Return the (X, Y) coordinate for the center point of the cell that contains the specified text.  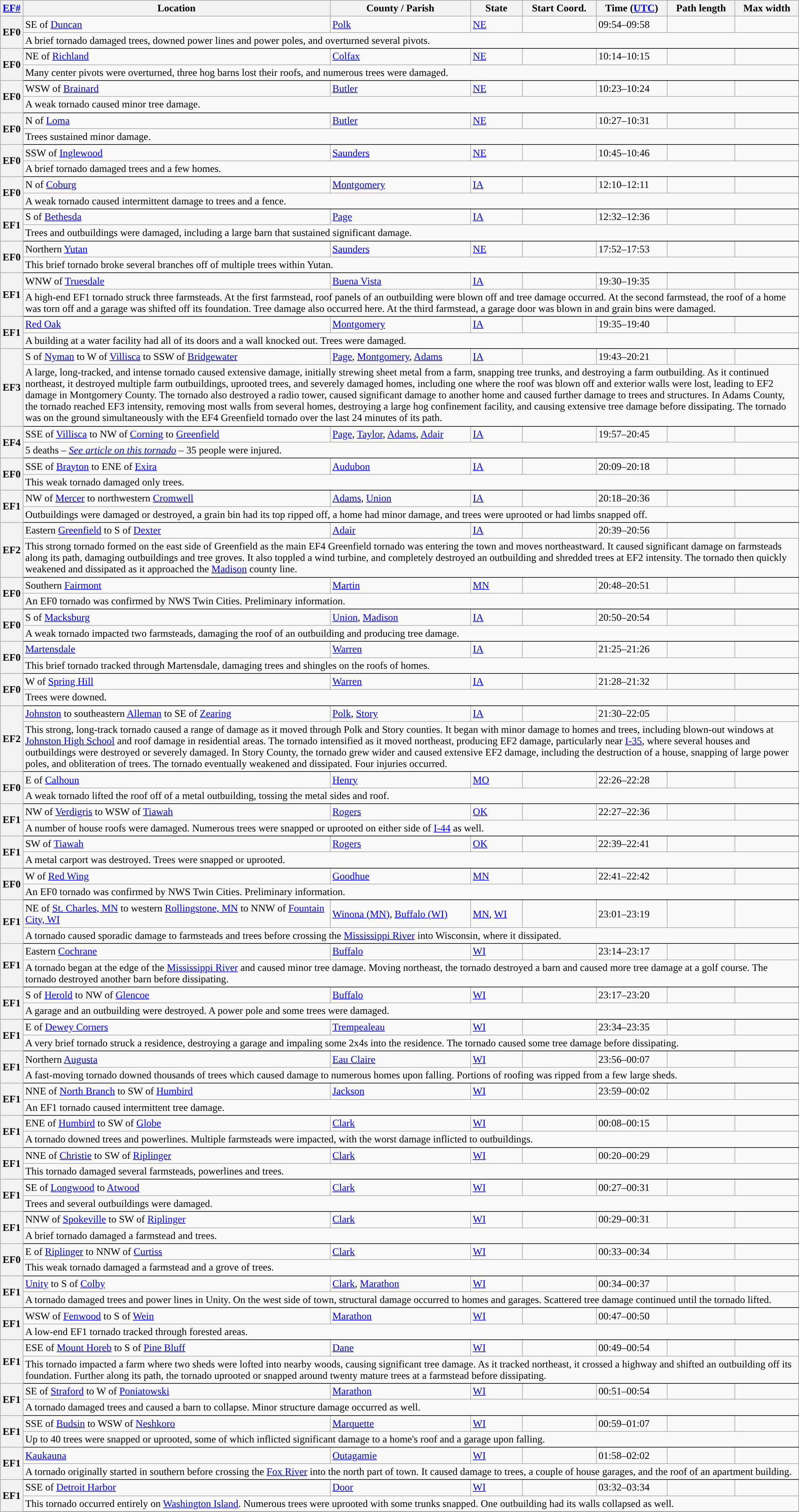
SSE of Detroit Harbor (176, 1488)
A weak tornado lifted the roof off of a metal outbuilding, tossing the metal sides and roof. (410, 796)
10:23–10:24 (632, 88)
SE of Straford to W of Poniatowski (176, 1391)
23:14–23:17 (632, 952)
00:59–01:07 (632, 1424)
ENE of Humbird to SW of Globe (176, 1123)
5 deaths – See article on this tornado – 35 people were injured. (410, 450)
Martin (400, 585)
A tornado downed trees and powerlines. Multiple farmsteads were impacted, with the worst damage inflicted to outbuildings. (410, 1139)
Winona (MN), Buffalo (WI) (400, 914)
19:30–19:35 (632, 281)
S of Macksburg (176, 617)
This weak tornado damaged only trees. (410, 482)
Goodhue (400, 876)
S of Bethesda (176, 217)
SSE of Brayton to ENE of Exira (176, 466)
00:33–00:34 (632, 1252)
A tornado caused sporadic damage to farmsteads and trees before crossing the Mississippi River into Wisconsin, where it dissipated. (410, 936)
A brief tornado damaged trees and a few homes. (410, 169)
NNE of North Branch to SW of Humbird (176, 1091)
21:28–21:32 (632, 681)
SW of Tiawah (176, 844)
23:34–23:35 (632, 1027)
01:58–02:02 (632, 1456)
Martensdale (176, 649)
SSW of Inglewood (176, 153)
E of Dewey Corners (176, 1027)
10:14–10:15 (632, 56)
22:39–22:41 (632, 844)
Northern Yutan (176, 249)
00:27–00:31 (632, 1188)
MN, WI (496, 914)
Trees and outbuildings were damaged, including a large barn that sustained significant damage. (410, 233)
Adams, Union (400, 498)
NW of Mercer to northwestern Cromwell (176, 498)
A metal carport was destroyed. Trees were snapped or uprooted. (410, 860)
A number of house roofs were damaged. Numerous trees were snapped or uprooted on either side of I-44 as well. (410, 828)
21:30–22:05 (632, 713)
Buena Vista (400, 281)
Union, Madison (400, 617)
NE of St. Charles, MN to western Rollingstone, MN to NNW of Fountain City, WI (176, 914)
Door (400, 1488)
Eau Claire (400, 1059)
Trempealeau (400, 1027)
20:39–20:56 (632, 531)
23:59–00:02 (632, 1091)
S of Nyman to W of Villisca to SSW of Bridgewater (176, 357)
Southern Fairmont (176, 585)
A building at a water facility had all of its doors and a wall knocked out. Trees were damaged. (410, 340)
17:52–17:53 (632, 249)
Adair (400, 531)
03:32–03:34 (632, 1488)
MO (496, 780)
00:47–00:50 (632, 1316)
19:35–19:40 (632, 324)
12:10–12:11 (632, 185)
20:18–20:36 (632, 498)
A weak tornado caused intermittent damage to trees and a fence. (410, 201)
20:09–20:18 (632, 466)
00:08–00:15 (632, 1123)
NNW of Spokeville to SW of Riplinger (176, 1220)
Many center pivots were overturned, three hog barns lost their roofs, and numerous trees were damaged. (410, 72)
Page, Montgomery, Adams (400, 357)
SSE of Budsin to WSW of Neshkoro (176, 1424)
Eastern Greenfield to S of Dexter (176, 531)
WNW of Truesdale (176, 281)
10:27–10:31 (632, 121)
WSW of Fenwood to S of Wein (176, 1316)
A brief tornado damaged trees, downed power lines and power poles, and overturned several pivots. (410, 40)
00:34–00:37 (632, 1284)
20:50–20:54 (632, 617)
19:43–20:21 (632, 357)
Trees and several outbuildings were damaged. (410, 1204)
23:56–00:07 (632, 1059)
N of Coburg (176, 185)
Jackson (400, 1091)
Unity to S of Colby (176, 1284)
23:17–23:20 (632, 995)
Outagamie (400, 1456)
SSE of Villisca to NW of Corning to Greenfield (176, 434)
This tornado damaged several farmsteads, powerlines and trees. (410, 1172)
NE of Richland (176, 56)
Henry (400, 780)
Clark, Marathon (400, 1284)
23:01–23:19 (632, 914)
Polk, Story (400, 713)
An EF1 tornado caused intermittent tree damage. (410, 1107)
10:45–10:46 (632, 153)
22:27–22:36 (632, 812)
A weak tornado caused minor tree damage. (410, 105)
20:48–20:51 (632, 585)
A brief tornado damaged a farmstead and trees. (410, 1236)
Colfax (400, 56)
19:57–20:45 (632, 434)
22:26–22:28 (632, 780)
N of Loma (176, 121)
Max width (767, 8)
Time (UTC) (632, 8)
WSW of Brainard (176, 88)
Marquette (400, 1424)
00:51–00:54 (632, 1391)
W of Red Wing (176, 876)
Dane (400, 1348)
NNE of Christie to SW of Riplinger (176, 1155)
Kaukauna (176, 1456)
This brief tornado tracked through Martensdale, damaging trees and shingles on the roofs of homes. (410, 665)
County / Parish (400, 8)
00:49–00:54 (632, 1348)
Path length (701, 8)
Up to 40 trees were snapped or uprooted, some of which inflicted significant damage to a home's roof and a garage upon falling. (410, 1440)
22:41–22:42 (632, 876)
00:20–00:29 (632, 1155)
ESE of Mount Horeb to S of Pine Bluff (176, 1348)
Johnston to southeastern Alleman to SE of Zearing (176, 713)
Red Oak (176, 324)
EF3 (12, 387)
This brief tornado broke several branches off of multiple trees within Yutan. (410, 265)
EF# (12, 8)
W of Spring Hill (176, 681)
21:25–21:26 (632, 649)
12:32–12:36 (632, 217)
Page, Taylor, Adams, Adair (400, 434)
A low-end EF1 tornado tracked through forested areas. (410, 1332)
09:54–09:58 (632, 24)
Northern Augusta (176, 1059)
S of Herold to NW of Glencoe (176, 995)
A garage and an outbuilding were destroyed. A power pole and some trees were damaged. (410, 1011)
Trees were downed. (410, 697)
A weak tornado impacted two farmsteads, damaging the roof of an outbuilding and producing tree damage. (410, 633)
This weak tornado damaged a farmstead and a grove of trees. (410, 1268)
00:29–00:31 (632, 1220)
State (496, 8)
Audubon (400, 466)
A tornado damaged trees and caused a barn to collapse. Minor structure damage occurred as well. (410, 1407)
Eastern Cochrane (176, 952)
SE of Longwood to Atwood (176, 1188)
Start Coord. (559, 8)
Location (176, 8)
NW of Verdigris to WSW of Tiawah (176, 812)
SE of Duncan (176, 24)
Trees sustained minor damage. (410, 137)
E of Calhoun (176, 780)
Polk (400, 24)
E of Riplinger to NNW of Curtiss (176, 1252)
Page (400, 217)
EF4 (12, 442)
